Locate the cell with the specified text and output its (x, y) center coordinate. 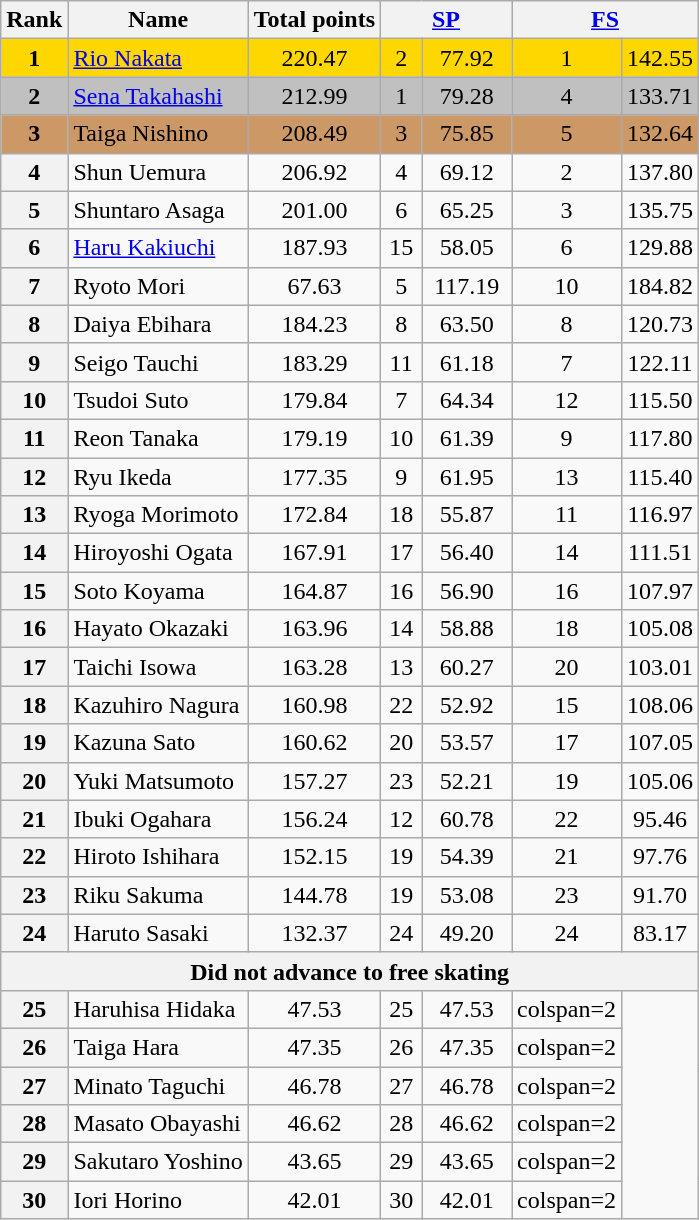
79.28 (467, 96)
201.00 (314, 210)
61.18 (467, 362)
67.63 (314, 286)
Tsudoi Suto (158, 400)
60.27 (467, 667)
Sena Takahashi (158, 96)
58.88 (467, 629)
172.84 (314, 515)
142.55 (660, 58)
69.12 (467, 172)
133.71 (660, 96)
120.73 (660, 324)
61.39 (467, 438)
75.85 (467, 134)
132.37 (314, 933)
65.25 (467, 210)
152.15 (314, 857)
179.84 (314, 400)
SP (446, 20)
Haru Kakiuchi (158, 248)
Did not advance to free skating (350, 971)
144.78 (314, 895)
156.24 (314, 819)
Taiga Nishino (158, 134)
77.92 (467, 58)
64.34 (467, 400)
157.27 (314, 781)
Sakutaro Yoshino (158, 1162)
220.47 (314, 58)
117.80 (660, 438)
Taiga Hara (158, 1047)
107.97 (660, 591)
115.40 (660, 477)
164.87 (314, 591)
55.87 (467, 515)
49.20 (467, 933)
117.19 (467, 286)
160.62 (314, 743)
Taichi Isowa (158, 667)
83.17 (660, 933)
Rio Nakata (158, 58)
Haruhisa Hidaka (158, 1009)
Iori Horino (158, 1200)
Kazuna Sato (158, 743)
Riku Sakuma (158, 895)
Kazuhiro Nagura (158, 705)
53.57 (467, 743)
Ryu Ikeda (158, 477)
63.50 (467, 324)
Hayato Okazaki (158, 629)
60.78 (467, 819)
56.90 (467, 591)
52.21 (467, 781)
58.05 (467, 248)
116.97 (660, 515)
132.64 (660, 134)
Reon Tanaka (158, 438)
135.75 (660, 210)
Ryoga Morimoto (158, 515)
Soto Koyama (158, 591)
105.06 (660, 781)
160.98 (314, 705)
Hiroyoshi Ogata (158, 553)
179.19 (314, 438)
Ryoto Mori (158, 286)
183.29 (314, 362)
Ibuki Ogahara (158, 819)
Rank (34, 20)
Total points (314, 20)
Seigo Tauchi (158, 362)
184.23 (314, 324)
Shuntaro Asaga (158, 210)
184.82 (660, 286)
108.06 (660, 705)
Haruto Sasaki (158, 933)
Shun Uemura (158, 172)
91.70 (660, 895)
177.35 (314, 477)
137.80 (660, 172)
53.08 (467, 895)
163.96 (314, 629)
206.92 (314, 172)
Daiya Ebihara (158, 324)
163.28 (314, 667)
122.11 (660, 362)
54.39 (467, 857)
167.91 (314, 553)
Name (158, 20)
105.08 (660, 629)
111.51 (660, 553)
115.50 (660, 400)
Masato Obayashi (158, 1124)
208.49 (314, 134)
Minato Taguchi (158, 1085)
FS (606, 20)
187.93 (314, 248)
95.46 (660, 819)
107.05 (660, 743)
212.99 (314, 96)
103.01 (660, 667)
129.88 (660, 248)
Yuki Matsumoto (158, 781)
61.95 (467, 477)
97.76 (660, 857)
Hiroto Ishihara (158, 857)
52.92 (467, 705)
56.40 (467, 553)
